Provide the [x, y] coordinate of the cell's center where the given text is located.  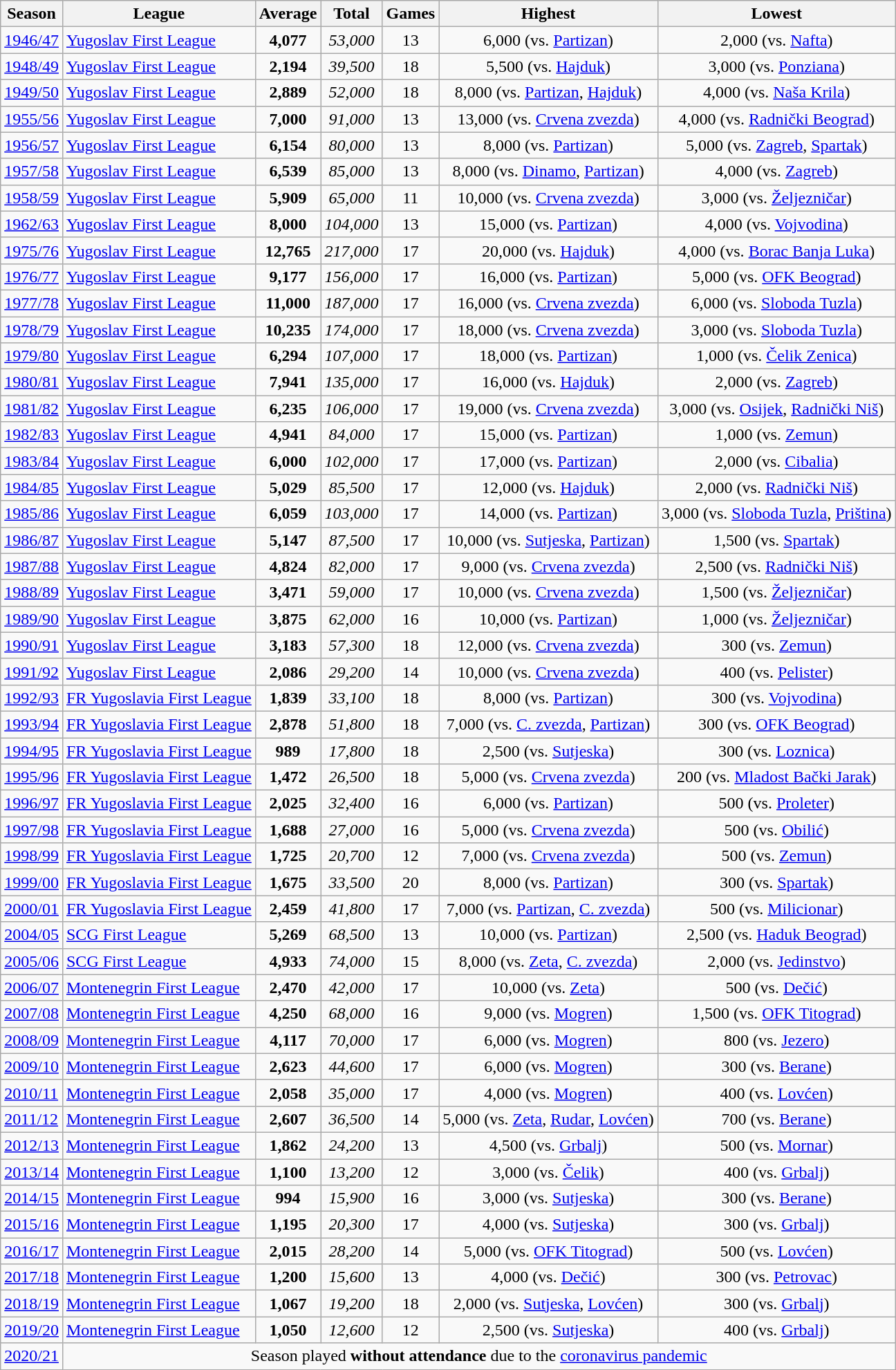
2,015 [288, 1251]
13,200 [351, 1172]
2,623 [288, 1066]
1988/89 [32, 593]
68,500 [351, 935]
10,000 (vs. Zeta) [549, 988]
53,000 [351, 40]
1,067 [288, 1304]
4,000 (vs. Dečić) [549, 1277]
17,800 [351, 750]
20,300 [351, 1225]
11 [411, 198]
27,000 [351, 830]
15,900 [351, 1198]
84,000 [351, 435]
1,050 [288, 1330]
57,300 [351, 645]
2018/19 [32, 1304]
1980/81 [32, 382]
29,200 [351, 672]
500 (vs. Zemun) [776, 856]
Total [351, 14]
42,000 [351, 988]
10,235 [288, 330]
7,000 (vs. Partizan, C. zvezda) [549, 909]
33,500 [351, 882]
Season played without attendance due to the coronavirus pandemic [478, 1356]
2020/21 [32, 1356]
2,194 [288, 66]
4,000 (vs. Vojvodina) [776, 224]
1,688 [288, 830]
156,000 [351, 277]
24,200 [351, 1145]
6,000 (vs. Sloboda Tuzla) [776, 303]
106,000 [351, 409]
26,500 [351, 777]
59,000 [351, 593]
17,000 (vs. Partizan) [549, 461]
1946/47 [32, 40]
1956/57 [32, 145]
5,500 (vs. Hajduk) [549, 66]
9,000 (vs. Mogren) [549, 1014]
41,800 [351, 909]
2,025 [288, 804]
1978/79 [32, 330]
2,500 (vs. Haduk Beograd) [776, 935]
7,000 [288, 119]
103,000 [351, 514]
1992/93 [32, 698]
1,500 (vs. OFK Titograd) [776, 1014]
1987/88 [32, 566]
32,400 [351, 804]
85,500 [351, 488]
1,862 [288, 1145]
300 (vs. Loznica) [776, 750]
2,470 [288, 988]
5,000 (vs. OFK Beograd) [776, 277]
1955/56 [32, 119]
3,000 (vs. Sutjeska) [549, 1198]
70,000 [351, 1040]
35,000 [351, 1093]
1,000 (vs. Zemun) [776, 435]
8,000 (vs. Zeta, C. zvezda) [549, 961]
1957/58 [32, 172]
400 (vs. Lovćen) [776, 1093]
80,000 [351, 145]
Highest [549, 14]
2011/12 [32, 1119]
16,000 (vs. Crvena zvezda) [549, 303]
12,000 (vs. Hajduk) [549, 488]
14,000 (vs. Partizan) [549, 514]
2,889 [288, 93]
2,500 (vs. Radnički Niš) [776, 566]
Lowest [776, 14]
11,000 [288, 303]
League [159, 14]
65,000 [351, 198]
4,000 (vs. Radnički Beograd) [776, 119]
6,059 [288, 514]
1,500 (vs. Željezničar) [776, 593]
300 (vs. OFK Beograd) [776, 724]
33,100 [351, 698]
300 (vs. Spartak) [776, 882]
1,200 [288, 1277]
1989/90 [32, 619]
2017/18 [32, 1277]
400 (vs. Pelister) [776, 672]
12,000 (vs. Crvena zvezda) [549, 645]
3,000 (vs. Čelik) [549, 1172]
3,000 (vs. Ponziana) [776, 66]
1981/82 [32, 409]
85,000 [351, 172]
994 [288, 1198]
2007/08 [32, 1014]
16,000 (vs. Hajduk) [549, 382]
4,000 (vs. Borac Banja Luka) [776, 250]
4,077 [288, 40]
2009/10 [32, 1066]
2,000 (vs. Jedinstvo) [776, 961]
36,500 [351, 1119]
2012/13 [32, 1145]
300 (vs. Zemun) [776, 645]
1982/83 [32, 435]
4,000 (vs. Zagreb) [776, 172]
51,800 [351, 724]
2016/17 [32, 1251]
19,200 [351, 1304]
2006/07 [32, 988]
Games [411, 14]
4,000 (vs. Naša Krila) [776, 93]
18,000 (vs. Partizan) [549, 356]
1976/77 [32, 277]
1983/84 [32, 461]
3,183 [288, 645]
174,000 [351, 330]
19,000 (vs. Crvena zvezda) [549, 409]
82,000 [351, 566]
3,000 (vs. Sloboda Tuzla) [776, 330]
300 (vs. Vojvodina) [776, 698]
1977/78 [32, 303]
107,000 [351, 356]
3,875 [288, 619]
8,000 [288, 224]
3,471 [288, 593]
1,500 (vs. Spartak) [776, 540]
2005/06 [32, 961]
Season [32, 14]
3,000 (vs. Željezničar) [776, 198]
2,878 [288, 724]
1979/80 [32, 356]
8,000 (vs. Dinamo, Partizan) [549, 172]
28,200 [351, 1251]
200 (vs. Mladost Bački Jarak) [776, 777]
1,195 [288, 1225]
2015/16 [32, 1225]
3,000 (vs. Osijek, Radnički Niš) [776, 409]
12,600 [351, 1330]
1997/98 [32, 830]
13,000 (vs. Crvena zvezda) [549, 119]
1999/00 [32, 882]
1991/92 [32, 672]
1994/95 [32, 750]
500 (vs. Lovćen) [776, 1251]
8,000 (vs. Partizan, Hajduk) [549, 93]
700 (vs. Berane) [776, 1119]
2000/01 [32, 909]
1,725 [288, 856]
1990/91 [32, 645]
4,500 (vs. Grbalj) [549, 1145]
44,600 [351, 1066]
1948/49 [32, 66]
2,086 [288, 672]
6,235 [288, 409]
102,000 [351, 461]
1985/86 [32, 514]
2,000 (vs. Nafta) [776, 40]
500 (vs. Milicionar) [776, 909]
2,459 [288, 909]
1962/63 [32, 224]
217,000 [351, 250]
2,000 (vs. Radnički Niš) [776, 488]
15 [411, 961]
1998/99 [32, 856]
10,000 (vs. Sutjeska, Partizan) [549, 540]
4,941 [288, 435]
39,500 [351, 66]
6,539 [288, 172]
68,000 [351, 1014]
15,600 [351, 1277]
2013/14 [32, 1172]
6,000 [288, 461]
104,000 [351, 224]
5,000 (vs. Zagreb, Spartak) [776, 145]
4,933 [288, 961]
800 (vs. Jezero) [776, 1040]
2,000 (vs. Cibalia) [776, 461]
6,154 [288, 145]
7,000 (vs. C. zvezda, Partizan) [549, 724]
500 (vs. Obilić) [776, 830]
1,839 [288, 698]
1,000 (vs. Čelik Zenica) [776, 356]
6,294 [288, 356]
4,824 [288, 566]
2010/11 [32, 1093]
87,500 [351, 540]
4,250 [288, 1014]
91,000 [351, 119]
5,147 [288, 540]
16,000 (vs. Partizan) [549, 277]
62,000 [351, 619]
135,000 [351, 382]
2,000 (vs. Sutjeska, Lovćen) [549, 1304]
2014/15 [32, 1198]
2,607 [288, 1119]
5,909 [288, 198]
1996/97 [32, 804]
989 [288, 750]
52,000 [351, 93]
500 (vs. Proleter) [776, 804]
1958/59 [32, 198]
4,000 (vs. Mogren) [549, 1093]
5,000 (vs. Zeta, Rudar, Lovćen) [549, 1119]
7,941 [288, 382]
2,000 (vs. Zagreb) [776, 382]
4,117 [288, 1040]
20,000 (vs. Hajduk) [549, 250]
74,000 [351, 961]
7,000 (vs. Crvena zvezda) [549, 856]
9,177 [288, 277]
1,675 [288, 882]
2004/05 [32, 935]
1995/96 [32, 777]
5,000 (vs. OFK Titograd) [549, 1251]
1986/87 [32, 540]
2,058 [288, 1093]
1,100 [288, 1172]
1,000 (vs. Željezničar) [776, 619]
2008/09 [32, 1040]
3,000 (vs. Sloboda Tuzla, Priština) [776, 514]
1,472 [288, 777]
300 (vs. Petrovac) [776, 1277]
187,000 [351, 303]
Average [288, 14]
9,000 (vs. Crvena zvezda) [549, 566]
20,700 [351, 856]
5,269 [288, 935]
20 [411, 882]
5,029 [288, 488]
4,000 (vs. Sutjeska) [549, 1225]
2019/20 [32, 1330]
1993/94 [32, 724]
500 (vs. Mornar) [776, 1145]
500 (vs. Dečić) [776, 988]
12,765 [288, 250]
18,000 (vs. Crvena zvezda) [549, 330]
1984/85 [32, 488]
1949/50 [32, 93]
1975/76 [32, 250]
